Provide the (X, Y) coordinate of the cell's center where the given text is located.  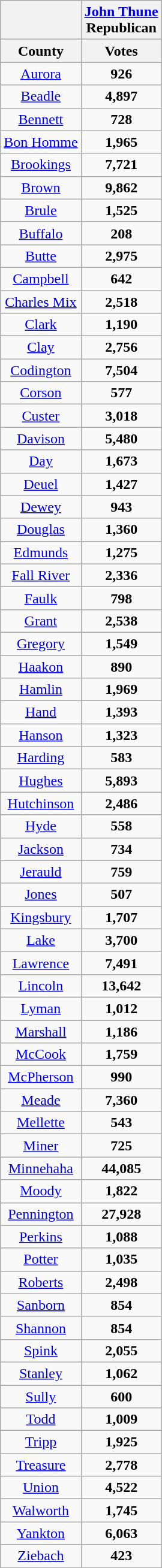
2,498 (121, 1282)
9,862 (121, 188)
Clay (41, 348)
Clark (41, 325)
759 (121, 872)
558 (121, 826)
Mellette (41, 1123)
Butte (41, 256)
2,336 (121, 575)
1,822 (121, 1191)
Custer (41, 416)
2,055 (121, 1351)
1,759 (121, 1055)
Hamlin (41, 690)
1,707 (121, 917)
Campbell (41, 279)
Beadle (41, 96)
725 (121, 1146)
7,360 (121, 1100)
1,088 (121, 1237)
Todd (41, 1419)
1,190 (121, 325)
Treasure (41, 1465)
Gregory (41, 643)
Fall River (41, 575)
642 (121, 279)
Hyde (41, 826)
734 (121, 849)
1,925 (121, 1442)
Kingsbury (41, 917)
798 (121, 598)
Dewey (41, 507)
Union (41, 1488)
44,085 (121, 1168)
Walworth (41, 1510)
Yankton (41, 1533)
728 (121, 119)
1,969 (121, 690)
7,721 (121, 165)
3,700 (121, 940)
Bennett (41, 119)
Harding (41, 758)
Tripp (41, 1442)
2,975 (121, 256)
Moody (41, 1191)
Charles Mix (41, 301)
Hand (41, 712)
1,323 (121, 735)
4,897 (121, 96)
Shannon (41, 1328)
John ThuneRepublican (121, 20)
Votes (121, 51)
Pennington (41, 1214)
Perkins (41, 1237)
Sully (41, 1397)
Jackson (41, 849)
Codington (41, 370)
County (41, 51)
Stanley (41, 1373)
Brule (41, 210)
1,012 (121, 1008)
926 (121, 74)
423 (121, 1556)
943 (121, 507)
Edmunds (41, 552)
Aurora (41, 74)
507 (121, 895)
600 (121, 1397)
McPherson (41, 1077)
Grant (41, 621)
Marshall (41, 1031)
7,504 (121, 370)
Lake (41, 940)
7,491 (121, 963)
Corson (41, 393)
1,009 (121, 1419)
Sanborn (41, 1305)
1,549 (121, 643)
Douglas (41, 530)
27,928 (121, 1214)
990 (121, 1077)
Haakon (41, 667)
583 (121, 758)
1,062 (121, 1373)
Deuel (41, 484)
1,965 (121, 142)
Brookings (41, 165)
Potter (41, 1259)
208 (121, 233)
1,427 (121, 484)
1,745 (121, 1510)
1,360 (121, 530)
Jones (41, 895)
2,778 (121, 1465)
1,186 (121, 1031)
Brown (41, 188)
890 (121, 667)
3,018 (121, 416)
5,893 (121, 781)
Hughes (41, 781)
Faulk (41, 598)
Roberts (41, 1282)
Buffalo (41, 233)
13,642 (121, 986)
Lyman (41, 1008)
1,525 (121, 210)
Hanson (41, 735)
Lincoln (41, 986)
2,486 (121, 803)
1,393 (121, 712)
1,673 (121, 461)
Meade (41, 1100)
Bon Homme (41, 142)
Day (41, 461)
5,480 (121, 439)
1,275 (121, 552)
577 (121, 393)
4,522 (121, 1488)
6,063 (121, 1533)
2,518 (121, 301)
543 (121, 1123)
Ziebach (41, 1556)
1,035 (121, 1259)
Jerauld (41, 872)
2,538 (121, 621)
Spink (41, 1351)
Hutchinson (41, 803)
Lawrence (41, 963)
2,756 (121, 348)
McCook (41, 1055)
Davison (41, 439)
Miner (41, 1146)
Minnehaha (41, 1168)
